Determine the [X, Y] coordinate at the center of the cell enclosing the given text.  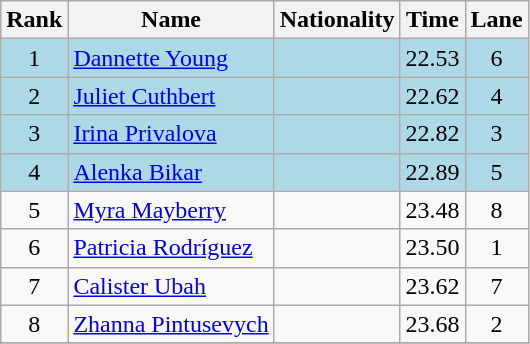
Alenka Bikar [171, 172]
Irina Privalova [171, 134]
Rank [34, 20]
22.82 [432, 134]
Juliet Cuthbert [171, 96]
23.62 [432, 286]
23.50 [432, 248]
22.89 [432, 172]
23.48 [432, 210]
Zhanna Pintusevych [171, 324]
22.53 [432, 58]
22.62 [432, 96]
Patricia Rodríguez [171, 248]
Time [432, 20]
Calister Ubah [171, 286]
Myra Mayberry [171, 210]
Nationality [337, 20]
Lane [496, 20]
Name [171, 20]
23.68 [432, 324]
Dannette Young [171, 58]
